Extract the [X, Y] coordinate from the center of the cell holding the provided text.  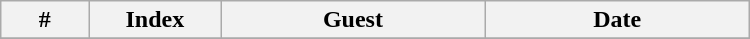
# [45, 20]
Date [617, 20]
Guest [353, 20]
Index [155, 20]
